Find where the given text appears and provide that cell's center as [x, y] coordinate. 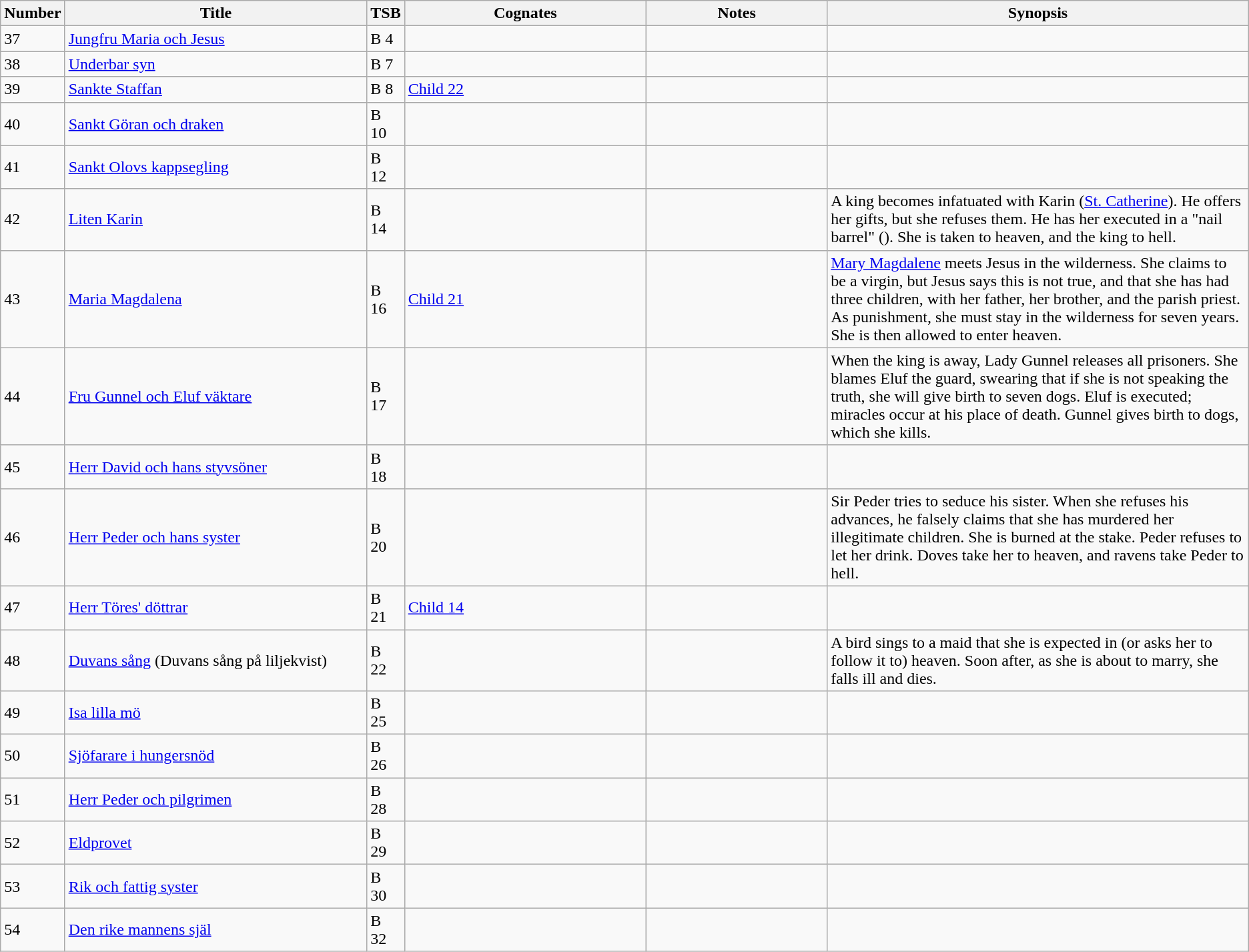
Herr Töres' döttrar [216, 607]
Duvans sång (Duvans sång på liljekvist) [216, 660]
42 [33, 219]
B 8 [386, 89]
Maria Magdalena [216, 299]
Jungfru Maria och Jesus [216, 39]
40 [33, 124]
Sankt Göran och draken [216, 124]
41 [33, 167]
B 30 [386, 886]
B 17 [386, 396]
B 21 [386, 607]
Child 22 [525, 89]
Fru Gunnel och Eluf väktare [216, 396]
54 [33, 930]
Synopsis [1038, 13]
Isa lilla mö [216, 712]
47 [33, 607]
Number [33, 13]
Herr Peder och pilgrimen [216, 799]
Sjöfarare i hungersnöd [216, 757]
B 26 [386, 757]
49 [33, 712]
Child 21 [525, 299]
Herr David och hans styvsöner [216, 467]
B 22 [386, 660]
Eldprovet [216, 843]
44 [33, 396]
B 32 [386, 930]
50 [33, 757]
B 10 [386, 124]
B 7 [386, 64]
38 [33, 64]
Notes [737, 13]
51 [33, 799]
52 [33, 843]
B 12 [386, 167]
B 29 [386, 843]
Underbar syn [216, 64]
Sankt Olovs kappsegling [216, 167]
A bird sings to a maid that she is expected in (or asks her to follow it to) heaven. Soon after, as she is about to marry, she falls ill and dies. [1038, 660]
B 18 [386, 467]
Title [216, 13]
B 28 [386, 799]
Sankte Staffan [216, 89]
B 14 [386, 219]
43 [33, 299]
Liten Karin [216, 219]
TSB [386, 13]
Cognates [525, 13]
Den rike mannens själ [216, 930]
39 [33, 89]
Herr Peder och hans syster [216, 537]
46 [33, 537]
Rik och fattig syster [216, 886]
37 [33, 39]
B 20 [386, 537]
B 16 [386, 299]
45 [33, 467]
B 25 [386, 712]
Child 14 [525, 607]
53 [33, 886]
48 [33, 660]
B 4 [386, 39]
